Locate the cell with the specified text and output its [x, y] center coordinate. 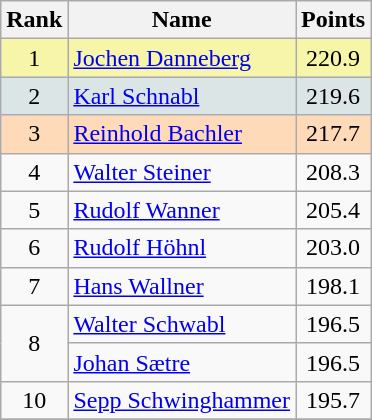
3 [34, 134]
208.3 [334, 172]
217.7 [334, 134]
Walter Schwabl [182, 324]
1 [34, 58]
10 [34, 400]
Sepp Schwinghammer [182, 400]
195.7 [334, 400]
Rank [34, 20]
7 [34, 286]
4 [34, 172]
Reinhold Bachler [182, 134]
Rudolf Wanner [182, 210]
219.6 [334, 96]
Karl Schnabl [182, 96]
205.4 [334, 210]
8 [34, 343]
Name [182, 20]
6 [34, 248]
2 [34, 96]
Hans Wallner [182, 286]
198.1 [334, 286]
Points [334, 20]
220.9 [334, 58]
Johan Sætre [182, 362]
5 [34, 210]
203.0 [334, 248]
Walter Steiner [182, 172]
Jochen Danneberg [182, 58]
Rudolf Höhnl [182, 248]
